Extract the (x, y) coordinate from the center of the cell holding the provided text.  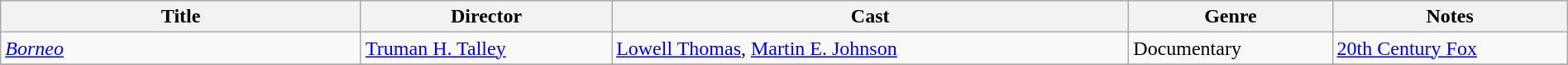
Documentary (1231, 48)
Cast (870, 17)
20th Century Fox (1450, 48)
Title (181, 17)
Director (486, 17)
Genre (1231, 17)
Notes (1450, 17)
Truman H. Talley (486, 48)
Borneo (181, 48)
Lowell Thomas, Martin E. Johnson (870, 48)
